Capture the cell that displays the provided text and extract its [x, y] central coordinate. 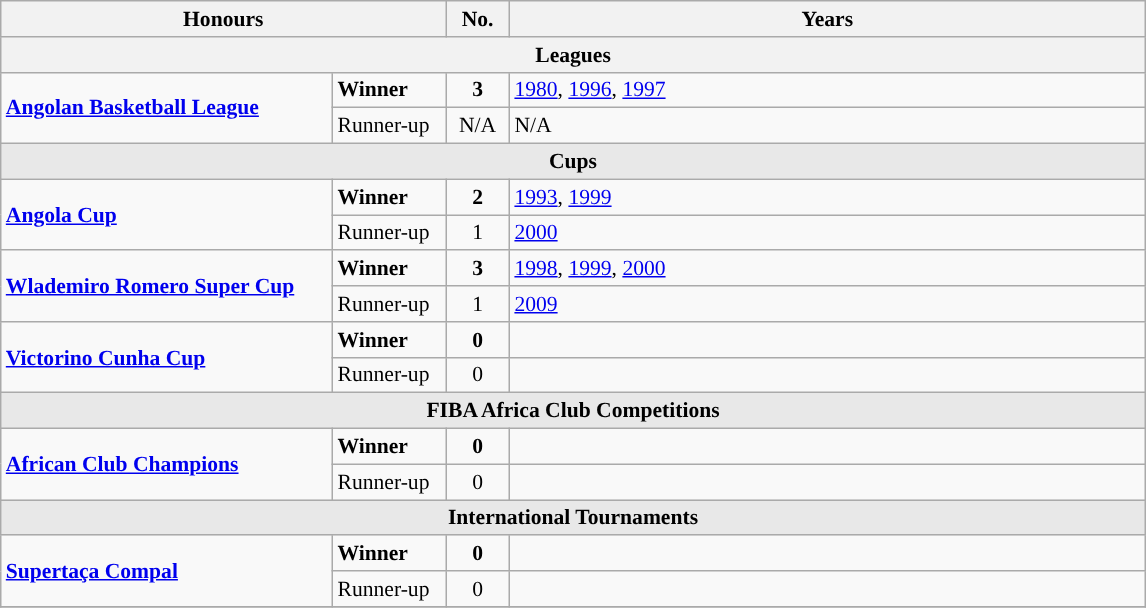
2 [478, 197]
African Club Champions [167, 464]
International Tournaments [574, 518]
Years [827, 19]
Wlademiro Romero Super Cup [167, 286]
1998, 1999, 2000 [827, 269]
1993, 1999 [827, 197]
Honours [224, 19]
FIBA Africa Club Competitions [574, 411]
Angolan Basketball League [167, 108]
2000 [827, 233]
2009 [827, 304]
Cups [574, 162]
Supertaça Compal [167, 572]
No. [478, 19]
Leagues [574, 55]
Angola Cup [167, 214]
Victorino Cunha Cup [167, 358]
1980, 1996, 1997 [827, 90]
